Locate the cell with the specified text and output its [X, Y] center coordinate. 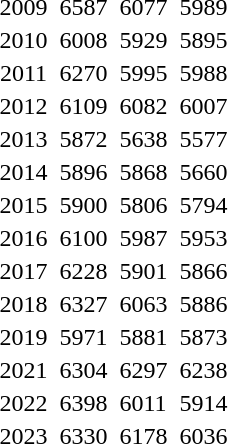
6109 [84, 106]
5995 [144, 73]
5929 [144, 40]
6327 [84, 304]
5896 [84, 172]
6008 [84, 40]
5987 [144, 238]
6100 [84, 238]
6063 [144, 304]
6270 [84, 73]
6304 [84, 370]
6228 [84, 271]
5872 [84, 139]
6398 [84, 403]
6082 [144, 106]
5638 [144, 139]
5901 [144, 271]
5806 [144, 205]
5971 [84, 337]
5881 [144, 337]
5868 [144, 172]
6297 [144, 370]
6011 [144, 403]
5900 [84, 205]
